Provide the [X, Y] coordinate of the cell's center where the given text is located.  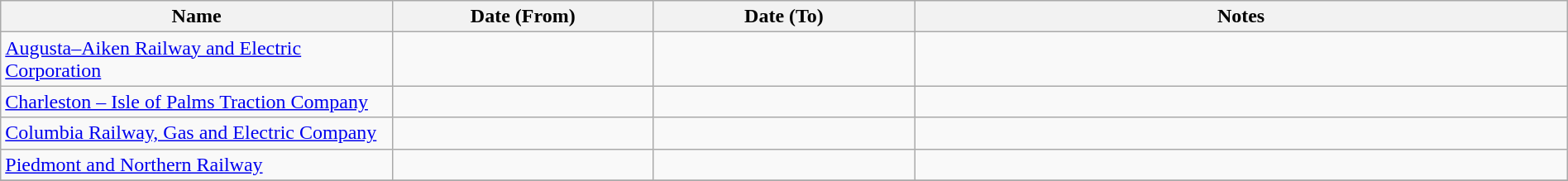
Date (To) [784, 17]
Charleston – Isle of Palms Traction Company [197, 102]
Name [197, 17]
Augusta–Aiken Railway and Electric Corporation [197, 60]
Notes [1241, 17]
Date (From) [523, 17]
Piedmont and Northern Railway [197, 164]
Columbia Railway, Gas and Electric Company [197, 133]
